Capture the cell that displays the provided text and extract its [X, Y] central coordinate. 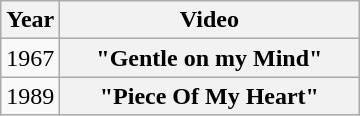
"Gentle on my Mind" [210, 58]
Year [30, 20]
Video [210, 20]
1967 [30, 58]
"Piece Of My Heart" [210, 96]
1989 [30, 96]
